Detect which cell encompasses the target text, then output its (x, y) center coordinate. 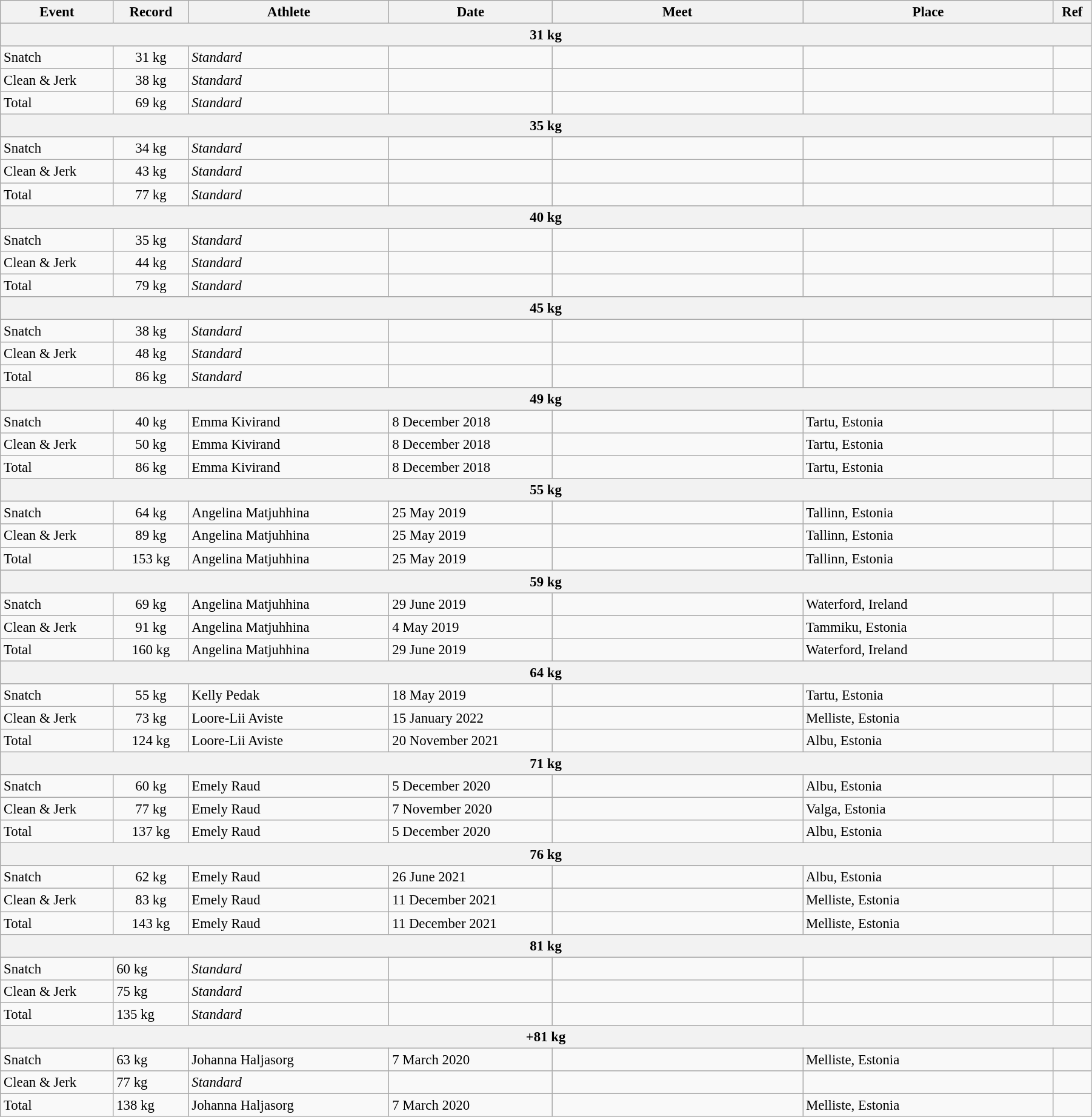
45 kg (546, 308)
63 kg (151, 1059)
43 kg (151, 171)
50 kg (151, 445)
Meet (678, 12)
81 kg (546, 946)
75 kg (151, 991)
48 kg (151, 354)
Date (470, 12)
160 kg (151, 650)
89 kg (151, 536)
4 May 2019 (470, 627)
Event (57, 12)
Tammiku, Estonia (928, 627)
Ref (1072, 12)
143 kg (151, 923)
138 kg (151, 1105)
7 November 2020 (470, 809)
73 kg (151, 718)
59 kg (546, 582)
+81 kg (546, 1037)
26 June 2021 (470, 878)
Record (151, 12)
153 kg (151, 558)
76 kg (546, 855)
91 kg (151, 627)
49 kg (546, 399)
71 kg (546, 764)
83 kg (151, 900)
15 January 2022 (470, 718)
Kelly Pedak (288, 695)
135 kg (151, 1014)
62 kg (151, 878)
Athlete (288, 12)
Place (928, 12)
Valga, Estonia (928, 809)
20 November 2021 (470, 741)
18 May 2019 (470, 695)
34 kg (151, 148)
137 kg (151, 832)
79 kg (151, 285)
124 kg (151, 741)
44 kg (151, 262)
